Return the [x, y] coordinate for the center point of the cell that contains the specified text.  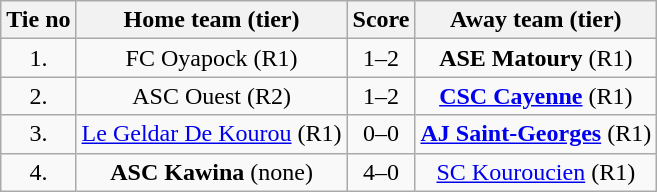
SC Kouroucien (R1) [536, 172]
ASE Matoury (R1) [536, 58]
ASC Ouest (R2) [212, 96]
3. [38, 134]
Score [381, 20]
ASC Kawina (none) [212, 172]
Home team (tier) [212, 20]
AJ Saint-Georges (R1) [536, 134]
CSC Cayenne (R1) [536, 96]
Away team (tier) [536, 20]
2. [38, 96]
FC Oyapock (R1) [212, 58]
4–0 [381, 172]
Le Geldar De Kourou (R1) [212, 134]
4. [38, 172]
Tie no [38, 20]
1. [38, 58]
0–0 [381, 134]
